Detect which cell encompasses the target text, then output its [X, Y] center coordinate. 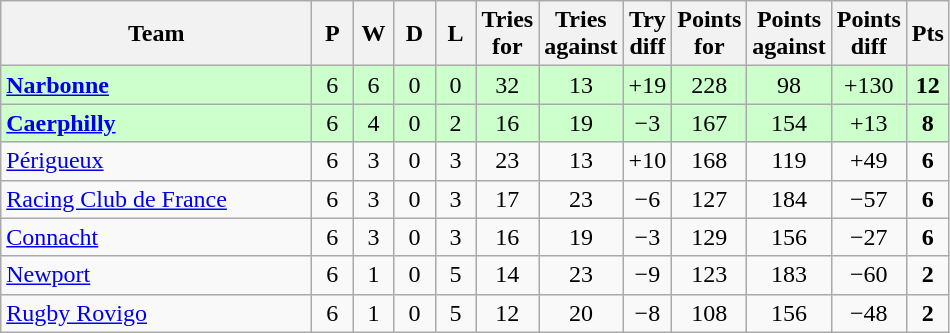
Rugby Rovigo [156, 313]
108 [710, 313]
228 [710, 85]
127 [710, 199]
Try diff [648, 34]
129 [710, 237]
D [414, 34]
98 [789, 85]
Connacht [156, 237]
Narbonne [156, 85]
32 [508, 85]
P [332, 34]
−6 [648, 199]
168 [710, 161]
154 [789, 123]
+130 [868, 85]
4 [374, 123]
Points diff [868, 34]
W [374, 34]
+49 [868, 161]
+10 [648, 161]
−48 [868, 313]
Points against [789, 34]
−8 [648, 313]
8 [928, 123]
123 [710, 275]
183 [789, 275]
Newport [156, 275]
184 [789, 199]
Team [156, 34]
L [456, 34]
20 [581, 313]
−9 [648, 275]
Caerphilly [156, 123]
Points for [710, 34]
119 [789, 161]
−60 [868, 275]
14 [508, 275]
Pts [928, 34]
17 [508, 199]
Tries for [508, 34]
Tries against [581, 34]
+19 [648, 85]
Racing Club de France [156, 199]
167 [710, 123]
−57 [868, 199]
−27 [868, 237]
+13 [868, 123]
Périgueux [156, 161]
